Search for the cell housing the specified text and yield its [x, y] center coordinate. 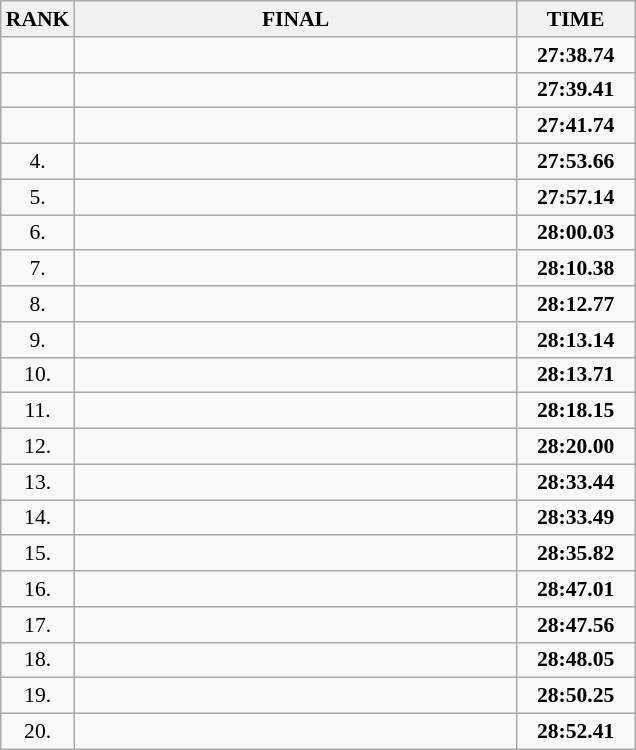
28:10.38 [576, 269]
28:50.25 [576, 696]
28:33.44 [576, 482]
28:18.15 [576, 411]
4. [38, 162]
20. [38, 732]
16. [38, 589]
28:35.82 [576, 554]
FINAL [295, 19]
9. [38, 340]
27:38.74 [576, 55]
28:52.41 [576, 732]
7. [38, 269]
18. [38, 660]
28:13.71 [576, 375]
TIME [576, 19]
28:33.49 [576, 518]
14. [38, 518]
RANK [38, 19]
27:53.66 [576, 162]
19. [38, 696]
13. [38, 482]
5. [38, 197]
12. [38, 447]
28:48.05 [576, 660]
8. [38, 304]
28:13.14 [576, 340]
10. [38, 375]
27:57.14 [576, 197]
27:41.74 [576, 126]
27:39.41 [576, 90]
28:20.00 [576, 447]
17. [38, 625]
28:47.56 [576, 625]
15. [38, 554]
6. [38, 233]
28:47.01 [576, 589]
11. [38, 411]
28:00.03 [576, 233]
28:12.77 [576, 304]
